Determine the [x, y] coordinate at the center of the cell enclosing the given text.  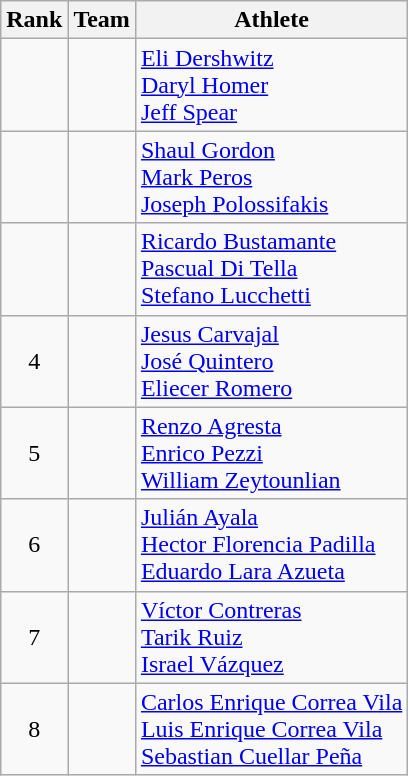
Ricardo BustamantePascual Di TellaStefano Lucchetti [271, 269]
Rank [34, 20]
Team [102, 20]
7 [34, 637]
Jesus CarvajalJosé QuinteroEliecer Romero [271, 361]
4 [34, 361]
Shaul GordonMark PerosJoseph Polossifakis [271, 177]
5 [34, 453]
Víctor ContrerasTarik RuizIsrael Vázquez [271, 637]
Athlete [271, 20]
8 [34, 729]
Carlos Enrique Correa VilaLuis Enrique Correa VilaSebastian Cuellar Peña [271, 729]
6 [34, 545]
Renzo AgrestaEnrico PezziWilliam Zeytounlian [271, 453]
Eli DershwitzDaryl HomerJeff Spear [271, 85]
Julián AyalaHector Florencia PadillaEduardo Lara Azueta [271, 545]
